Search for the cell housing the specified text and yield its (X, Y) center coordinate. 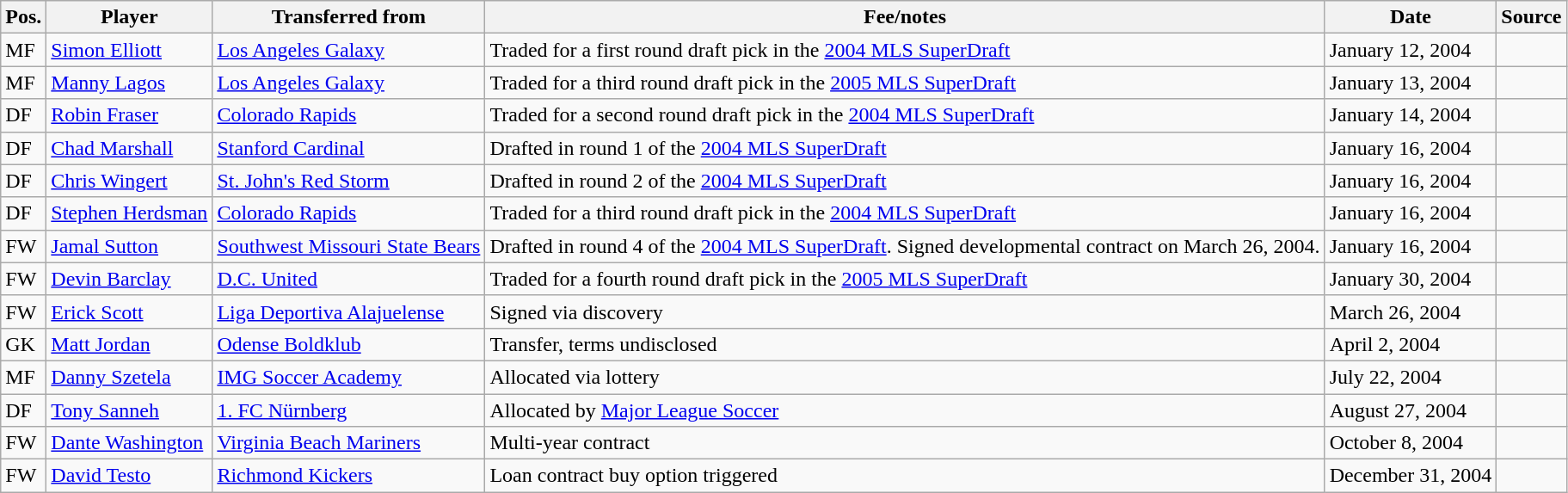
D.C. United (349, 279)
January 12, 2004 (1411, 50)
David Testo (129, 476)
Liga Deportiva Alajuelense (349, 311)
Allocated via lottery (905, 377)
Traded for a third round draft pick in the 2004 MLS SuperDraft (905, 213)
Stanford Cardinal (349, 148)
Dante Washington (129, 443)
Traded for a third round draft pick in the 2005 MLS SuperDraft (905, 83)
Fee/notes (905, 17)
August 27, 2004 (1411, 410)
Richmond Kickers (349, 476)
Simon Elliott (129, 50)
Allocated by Major League Soccer (905, 410)
GK (24, 344)
Source (1531, 17)
Transferred from (349, 17)
Robin Fraser (129, 115)
Stephen Herdsman (129, 213)
Date (1411, 17)
Loan contract buy option triggered (905, 476)
Manny Lagos (129, 83)
Chad Marshall (129, 148)
Odense Boldklub (349, 344)
Drafted in round 2 of the 2004 MLS SuperDraft (905, 181)
January 30, 2004 (1411, 279)
December 31, 2004 (1411, 476)
July 22, 2004 (1411, 377)
Traded for a second round draft pick in the 2004 MLS SuperDraft (905, 115)
IMG Soccer Academy (349, 377)
Erick Scott (129, 311)
Player (129, 17)
Danny Szetela (129, 377)
Virginia Beach Mariners (349, 443)
Drafted in round 1 of the 2004 MLS SuperDraft (905, 148)
Matt Jordan (129, 344)
Multi-year contract (905, 443)
Devin Barclay (129, 279)
Transfer, terms undisclosed (905, 344)
St. John's Red Storm (349, 181)
January 14, 2004 (1411, 115)
Pos. (24, 17)
Chris Wingert (129, 181)
Southwest Missouri State Bears (349, 246)
Signed via discovery (905, 311)
Traded for a fourth round draft pick in the 2005 MLS SuperDraft (905, 279)
April 2, 2004 (1411, 344)
Jamal Sutton (129, 246)
Traded for a first round draft pick in the 2004 MLS SuperDraft (905, 50)
March 26, 2004 (1411, 311)
October 8, 2004 (1411, 443)
1. FC Nürnberg (349, 410)
January 13, 2004 (1411, 83)
Drafted in round 4 of the 2004 MLS SuperDraft. Signed developmental contract on March 26, 2004. (905, 246)
Tony Sanneh (129, 410)
